Search for the cell housing the specified text and yield its [X, Y] center coordinate. 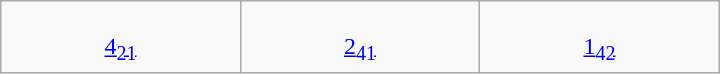
421 [120, 36]
241 [360, 36]
142 [600, 36]
